Capture the cell that displays the provided text and extract its (X, Y) central coordinate. 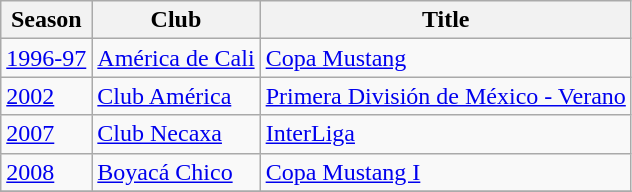
Club América (176, 96)
2007 (46, 134)
Title (446, 20)
Copa Mustang (446, 58)
Primera División de México - Verano (446, 96)
InterLiga (446, 134)
1996-97 (46, 58)
Copa Mustang I (446, 172)
Club (176, 20)
América de Cali (176, 58)
Club Necaxa (176, 134)
Boyacá Chico (176, 172)
2002 (46, 96)
Season (46, 20)
2008 (46, 172)
